Capture the cell that displays the provided text and extract its [x, y] central coordinate. 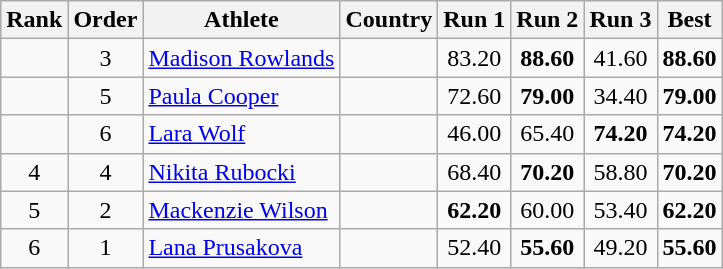
Nikita Rubocki [242, 172]
3 [106, 58]
Best [690, 20]
53.40 [620, 210]
1 [106, 248]
58.80 [620, 172]
83.20 [474, 58]
46.00 [474, 134]
Mackenzie Wilson [242, 210]
52.40 [474, 248]
Rank [34, 20]
Run 3 [620, 20]
72.60 [474, 96]
65.40 [548, 134]
Madison Rowlands [242, 58]
Lara Wolf [242, 134]
Order [106, 20]
68.40 [474, 172]
41.60 [620, 58]
Run 1 [474, 20]
2 [106, 210]
Paula Cooper [242, 96]
49.20 [620, 248]
Run 2 [548, 20]
60.00 [548, 210]
Country [389, 20]
Athlete [242, 20]
34.40 [620, 96]
Lana Prusakova [242, 248]
